Search for the cell housing the specified text and yield its (X, Y) center coordinate. 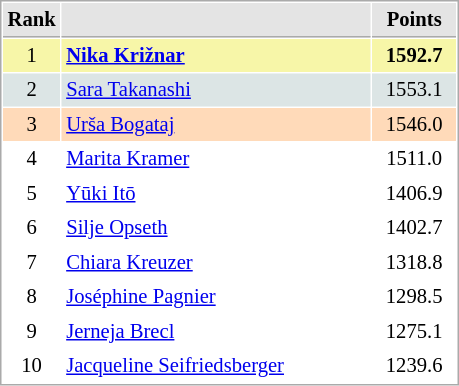
6 (32, 228)
Urša Bogataj (216, 124)
9 (32, 332)
Marita Kramer (216, 158)
Jerneja Brecl (216, 332)
Joséphine Pagnier (216, 296)
Sara Takanashi (216, 90)
8 (32, 296)
Jacqueline Seifriedsberger (216, 366)
5 (32, 194)
1402.7 (414, 228)
1546.0 (414, 124)
1275.1 (414, 332)
1 (32, 56)
Rank (32, 20)
Nika Križnar (216, 56)
1298.5 (414, 296)
1511.0 (414, 158)
1239.6 (414, 366)
Chiara Kreuzer (216, 262)
7 (32, 262)
2 (32, 90)
4 (32, 158)
Points (414, 20)
1592.7 (414, 56)
Yūki Itō (216, 194)
1553.1 (414, 90)
1406.9 (414, 194)
1318.8 (414, 262)
10 (32, 366)
Silje Opseth (216, 228)
3 (32, 124)
